Output the (x, y) coordinate of the center of the cell containing the given text.  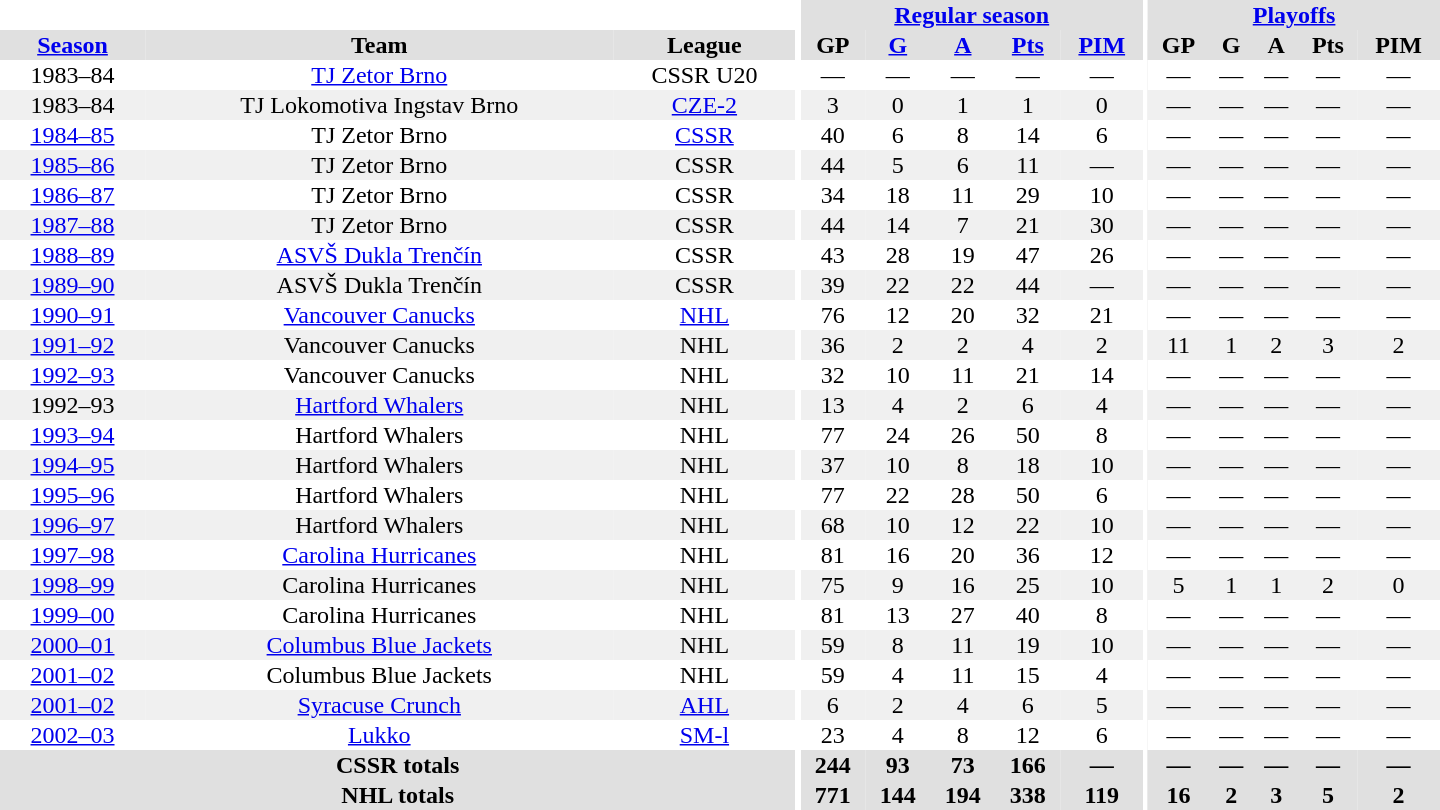
1990–91 (72, 315)
NHL totals (398, 795)
2000–01 (72, 645)
Team (379, 45)
1995–96 (72, 495)
TJ Lokomotiva Ingstav Brno (379, 105)
1984–85 (72, 135)
1989–90 (72, 285)
39 (832, 285)
166 (1028, 765)
43 (832, 255)
29 (1028, 195)
2002–03 (72, 735)
SM-l (705, 735)
93 (898, 765)
1991–92 (72, 345)
CSSR U20 (705, 75)
75 (832, 585)
1999–00 (72, 615)
Season (72, 45)
1985–86 (72, 165)
24 (898, 435)
1988–89 (72, 255)
25 (1028, 585)
1996–97 (72, 525)
Regular season (972, 15)
73 (962, 765)
Syracuse Crunch (379, 705)
Lukko (379, 735)
34 (832, 195)
AHL (705, 705)
30 (1102, 225)
League (705, 45)
144 (898, 795)
CZE-2 (705, 105)
1986–87 (72, 195)
37 (832, 465)
7 (962, 225)
338 (1028, 795)
76 (832, 315)
1993–94 (72, 435)
CSSR totals (398, 765)
9 (898, 585)
1997–98 (72, 555)
1987–88 (72, 225)
23 (832, 735)
47 (1028, 255)
244 (832, 765)
119 (1102, 795)
68 (832, 525)
771 (832, 795)
15 (1028, 675)
194 (962, 795)
1994–95 (72, 465)
Playoffs (1294, 15)
27 (962, 615)
1998–99 (72, 585)
